Find where the given text appears and provide that cell's center as [x, y] coordinate. 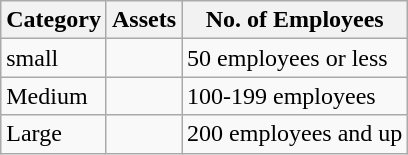
Category [54, 20]
Medium [54, 96]
Assets [144, 20]
Large [54, 134]
small [54, 58]
No. of Employees [295, 20]
200 employees and up [295, 134]
100-199 employees [295, 96]
50 employees or less [295, 58]
